Detect which cell encompasses the target text, then output its [X, Y] center coordinate. 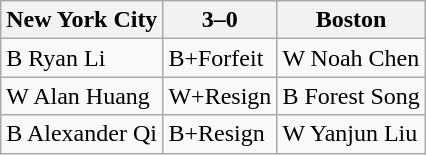
B Forest Song [351, 96]
W Alan Huang [82, 96]
W+Resign [220, 96]
W Noah Chen [351, 58]
B Ryan Li [82, 58]
B Alexander Qi [82, 134]
3–0 [220, 20]
B+Forfeit [220, 58]
B+Resign [220, 134]
W Yanjun Liu [351, 134]
New York City [82, 20]
Boston [351, 20]
